Detect which cell encompasses the target text, then output its [x, y] center coordinate. 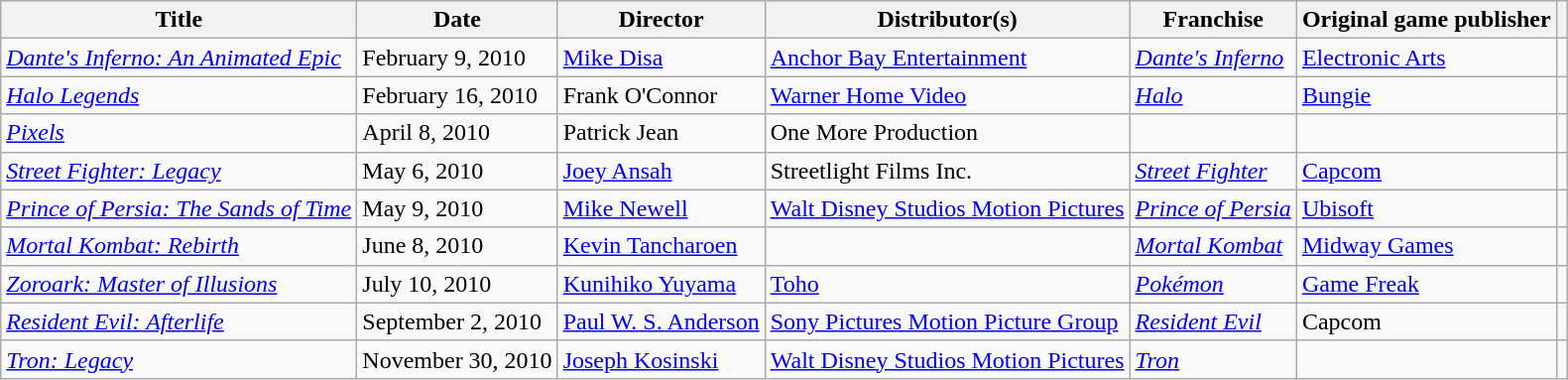
May 6, 2010 [457, 171]
Tron: Legacy [179, 359]
Resident Evil [1213, 321]
Anchor Bay Entertainment [947, 58]
Street Fighter [1213, 171]
September 2, 2010 [457, 321]
Toho [947, 284]
Mike Disa [661, 58]
February 9, 2010 [457, 58]
Mike Newell [661, 208]
July 10, 2010 [457, 284]
Street Fighter: Legacy [179, 171]
Frank O'Connor [661, 95]
Pixels [179, 133]
April 8, 2010 [457, 133]
Kunihiko Yuyama [661, 284]
Original game publisher [1426, 20]
Zoroark: Master of Illusions [179, 284]
Tron [1213, 359]
Game Freak [1426, 284]
Dante's Inferno [1213, 58]
Mortal Kombat: Rebirth [179, 246]
Mortal Kombat [1213, 246]
Patrick Jean [661, 133]
Director [661, 20]
Halo [1213, 95]
February 16, 2010 [457, 95]
Joey Ansah [661, 171]
Franchise [1213, 20]
Resident Evil: Afterlife [179, 321]
Prince of Persia [1213, 208]
Dante's Inferno: An Animated Epic [179, 58]
Date [457, 20]
Distributor(s) [947, 20]
Midway Games [1426, 246]
Joseph Kosinski [661, 359]
Warner Home Video [947, 95]
Prince of Persia: The Sands of Time [179, 208]
Streetlight Films Inc. [947, 171]
Pokémon [1213, 284]
Ubisoft [1426, 208]
Title [179, 20]
Sony Pictures Motion Picture Group [947, 321]
Halo Legends [179, 95]
June 8, 2010 [457, 246]
May 9, 2010 [457, 208]
Electronic Arts [1426, 58]
November 30, 2010 [457, 359]
Bungie [1426, 95]
One More Production [947, 133]
Kevin Tancharoen [661, 246]
Paul W. S. Anderson [661, 321]
